Scan for the cell matching the given text and deliver its (X, Y) coordinate at center. 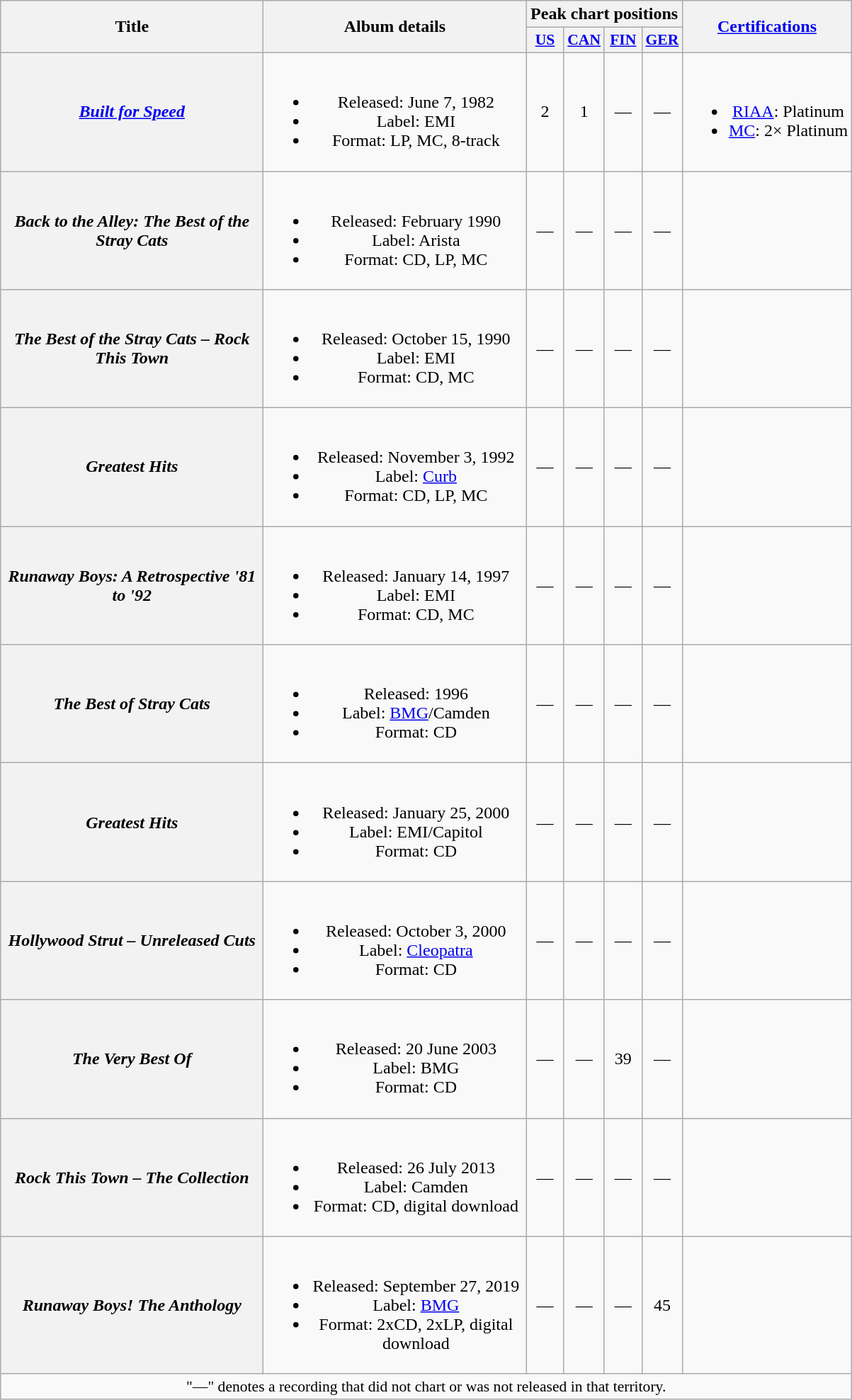
Released: September 27, 2019Label: BMGFormat: 2xCD, 2xLP, digital download (395, 1305)
Title (132, 27)
FIN (623, 40)
2 (545, 112)
Released: 1996Label: BMG/CamdenFormat: CD (395, 704)
Runaway Boys: A Retrospective '81 to '92 (132, 585)
CAN (584, 40)
Released: January 25, 2000Label: EMI/CapitolFormat: CD (395, 822)
Released: October 3, 2000Label: CleopatraFormat: CD (395, 941)
Peak chart positions (604, 14)
Hollywood Strut – Unreleased Cuts (132, 941)
Released: November 3, 1992Label: CurbFormat: CD, LP, MC (395, 468)
39 (623, 1059)
Released: February 1990Label: AristaFormat: CD, LP, MC (395, 231)
Certifications (766, 27)
Built for Speed (132, 112)
The Best of the Stray Cats – Rock This Town (132, 349)
Back to the Alley: The Best of the Stray Cats (132, 231)
1 (584, 112)
Released: 20 June 2003Label: BMGFormat: CD (395, 1059)
Released: June 7, 1982Label: EMIFormat: LP, MC, 8-track (395, 112)
"—" denotes a recording that did not chart or was not released in that territory. (426, 1387)
Runaway Boys! The Anthology (132, 1305)
US (545, 40)
The Best of Stray Cats (132, 704)
Released: 26 July 2013Label: CamdenFormat: CD, digital download (395, 1178)
Released: October 15, 1990Label: EMIFormat: CD, MC (395, 349)
The Very Best Of (132, 1059)
GER (661, 40)
45 (661, 1305)
Released: January 14, 1997Label: EMIFormat: CD, MC (395, 585)
Rock This Town – The Collection (132, 1178)
RIAA: PlatinumMC: 2× Platinum (766, 112)
Album details (395, 27)
